Pinpoint the cell where the given text exists, returning its [x, y] midpoint coordinate. 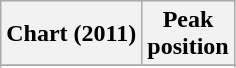
Peakposition [188, 34]
Chart (2011) [72, 34]
